Provide the (X, Y) coordinate of the cell's center where the given text is located.  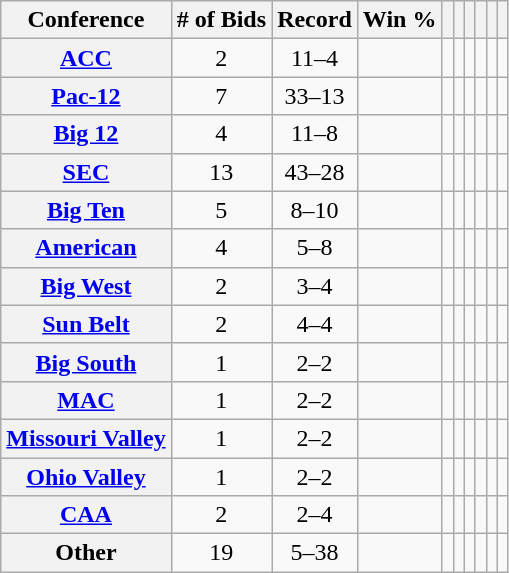
13 (221, 172)
Conference (86, 20)
7 (221, 96)
11–8 (315, 134)
Big 12 (86, 134)
Big South (86, 362)
MAC (86, 400)
# of Bids (221, 20)
5–38 (315, 553)
Pac-12 (86, 96)
Ohio Valley (86, 477)
SEC (86, 172)
ACC (86, 58)
Sun Belt (86, 324)
8–10 (315, 210)
Big West (86, 286)
3–4 (315, 286)
5 (221, 210)
43–28 (315, 172)
4–4 (315, 324)
Win % (400, 20)
11–4 (315, 58)
19 (221, 553)
Other (86, 553)
American (86, 248)
Big Ten (86, 210)
2–4 (315, 515)
Record (315, 20)
CAA (86, 515)
Missouri Valley (86, 438)
33–13 (315, 96)
5–8 (315, 248)
